For the text-containing cell, return its midpoint in [X, Y] coordinate format. 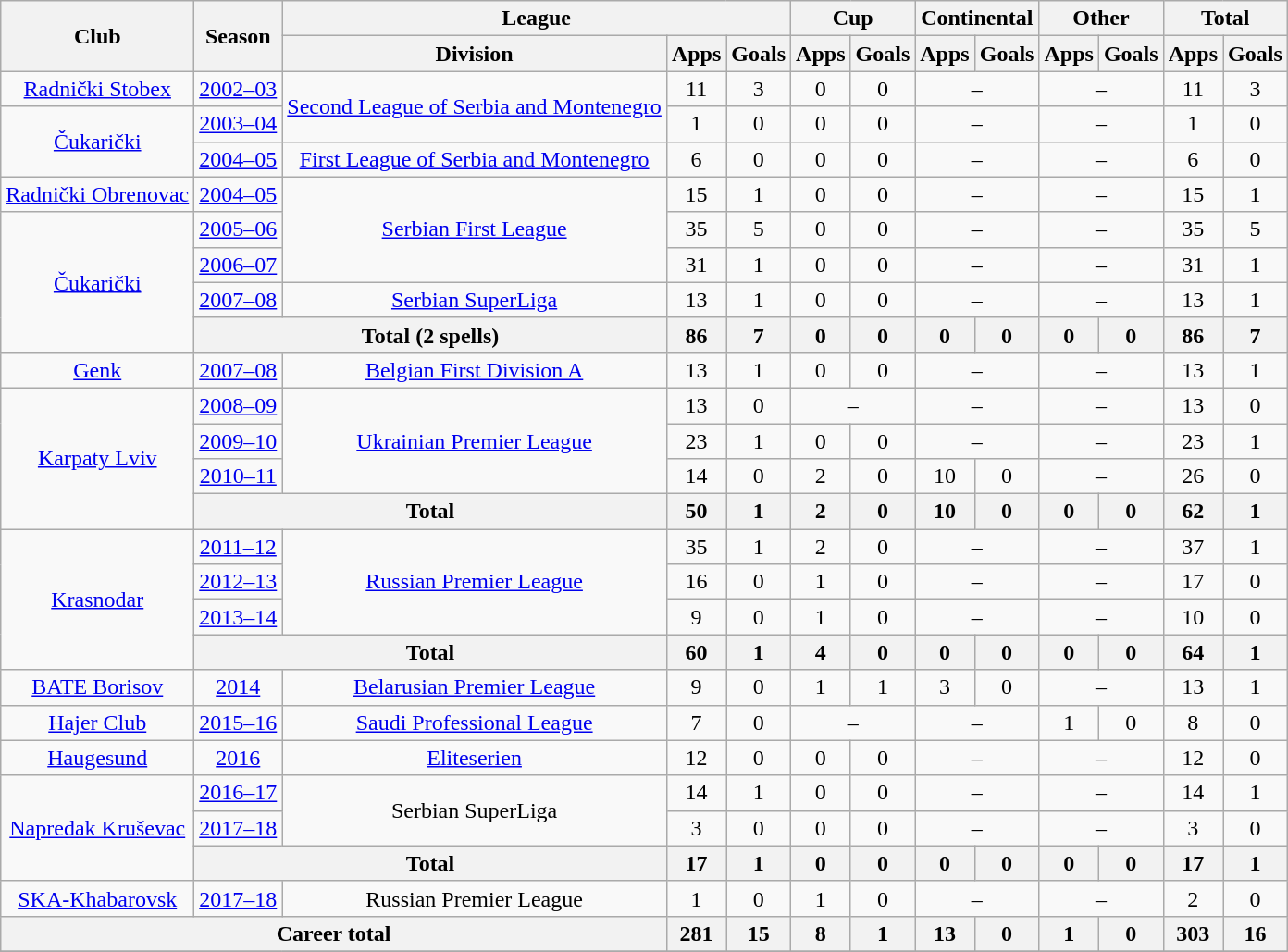
4 [821, 652]
Career total [334, 933]
64 [1193, 652]
BATE Borisov [98, 687]
Division [475, 54]
37 [1193, 547]
Ukrainian Premier League [475, 440]
Continental [977, 19]
First League of Serbia and Montenegro [475, 159]
Eliteserien [475, 758]
2011–12 [239, 547]
2012–13 [239, 582]
Krasnodar [98, 600]
2009–10 [239, 441]
Second League of Serbia and Montenegro [475, 106]
Cup [853, 19]
Total (2 spells) [431, 335]
2008–09 [239, 405]
Radnički Obrenovac [98, 194]
Belgian First Division A [475, 370]
Season [239, 36]
26 [1193, 476]
50 [696, 512]
281 [696, 933]
60 [696, 652]
Genk [98, 370]
2013–14 [239, 617]
Belarusian Premier League [475, 687]
2005–06 [239, 229]
303 [1193, 933]
2016 [239, 758]
SKA-Khabarovsk [98, 898]
Serbian First League [475, 229]
Club [98, 36]
2016–17 [239, 793]
Other [1101, 19]
2002–03 [239, 89]
62 [1193, 512]
2010–11 [239, 476]
Radnički Stobex [98, 89]
Napredak Kruševac [98, 828]
2014 [239, 687]
Saudi Professional League [475, 723]
2006–07 [239, 265]
Haugesund [98, 758]
2015–16 [239, 723]
2003–04 [239, 124]
League [537, 19]
Karpaty Lviv [98, 458]
Hajer Club [98, 723]
